Extract the [X, Y] coordinate from the center of the cell holding the provided text.  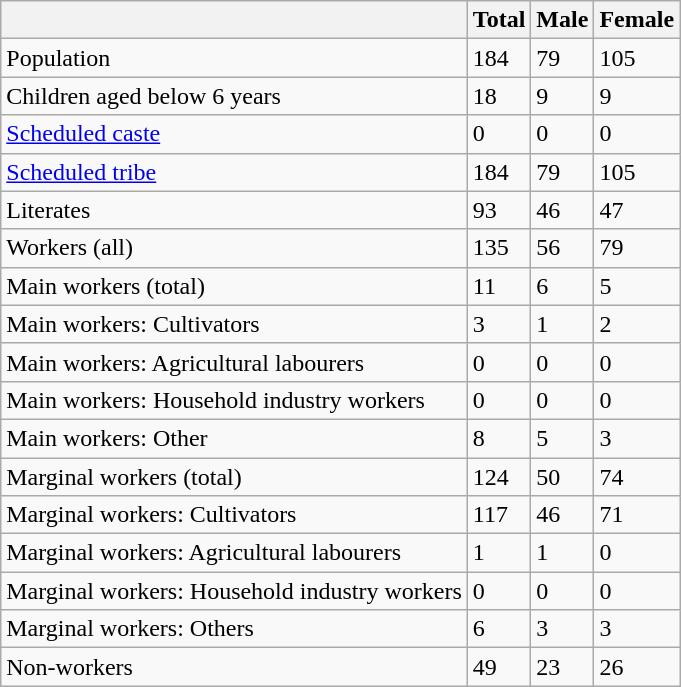
71 [637, 515]
Marginal workers: Agricultural labourers [234, 553]
47 [637, 210]
Total [499, 20]
Marginal workers: Cultivators [234, 515]
18 [499, 96]
50 [562, 477]
8 [499, 438]
Male [562, 20]
Marginal workers (total) [234, 477]
Workers (all) [234, 248]
Population [234, 58]
Main workers: Cultivators [234, 324]
74 [637, 477]
2 [637, 324]
Female [637, 20]
11 [499, 286]
Children aged below 6 years [234, 96]
Marginal workers: Household industry workers [234, 591]
93 [499, 210]
Non-workers [234, 667]
Scheduled tribe [234, 172]
124 [499, 477]
Main workers: Other [234, 438]
Marginal workers: Others [234, 629]
Main workers: Household industry workers [234, 400]
Scheduled caste [234, 134]
Main workers (total) [234, 286]
135 [499, 248]
23 [562, 667]
49 [499, 667]
Literates [234, 210]
56 [562, 248]
117 [499, 515]
26 [637, 667]
Main workers: Agricultural labourers [234, 362]
